Pinpoint the cell where the given text exists, returning its [X, Y] midpoint coordinate. 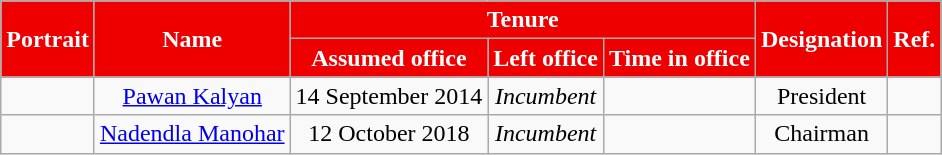
Nadendla Manohar [192, 134]
Portrait [48, 39]
Assumed office [389, 58]
President [821, 96]
Pawan Kalyan [192, 96]
14 September 2014 [389, 96]
Time in office [679, 58]
Left office [546, 58]
Name [192, 39]
Chairman [821, 134]
12 October 2018 [389, 134]
Designation [821, 39]
Tenure [522, 20]
Ref. [914, 39]
